Search for the cell housing the specified text and yield its (X, Y) center coordinate. 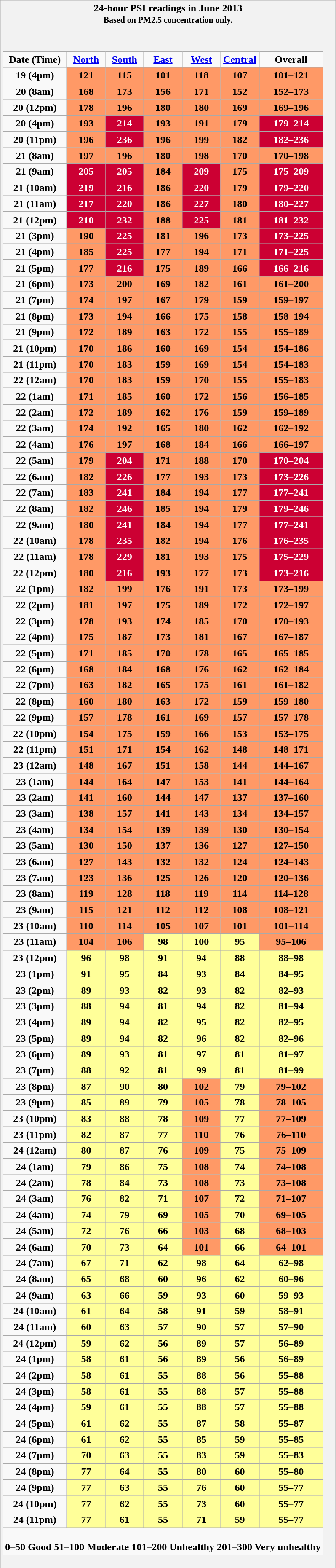
182–236 (291, 140)
24 (4pm) (35, 1407)
24 (1pm) (35, 1359)
219 (86, 188)
81–94 (291, 1006)
246 (125, 508)
24 (3pm) (35, 1391)
166–197 (291, 444)
68–103 (291, 1231)
22 (8am) (35, 508)
24-hour PSI readings in June 2013Based on PM2.5 concentration only. (168, 14)
154–183 (291, 364)
22 (1am) (35, 396)
175–229 (291, 557)
173–199 (291, 589)
23 (4am) (35, 830)
24 (12am) (35, 1151)
Overall (291, 59)
23 (8am) (35, 894)
101–121 (291, 75)
134–157 (291, 814)
20 (8am) (35, 91)
214 (125, 124)
78–105 (291, 1103)
22 (6am) (35, 476)
153–175 (291, 733)
69 (163, 1215)
95–106 (291, 942)
23 (7pm) (35, 1070)
22 (1pm) (35, 589)
232 (125, 220)
198 (201, 156)
210 (86, 220)
173–225 (291, 236)
East (163, 59)
23 (12pm) (35, 958)
21 (9pm) (35, 332)
22 (11am) (35, 557)
24 (7pm) (35, 1455)
165–185 (291, 653)
158–194 (291, 316)
169–196 (291, 108)
73–108 (291, 1183)
106 (125, 942)
170–193 (291, 621)
77–109 (291, 1119)
155–183 (291, 380)
23 (1am) (35, 781)
23 (9am) (35, 910)
82–96 (291, 1038)
22 (11pm) (35, 749)
22 (9pm) (35, 717)
144–167 (291, 765)
Date (Time) (35, 59)
71–107 (291, 1199)
19 (4pm) (35, 75)
159–197 (291, 300)
120 (240, 878)
137–160 (291, 797)
172–197 (291, 605)
97 (201, 1054)
23 (11am) (35, 942)
171–225 (291, 252)
180–227 (291, 204)
76–110 (291, 1135)
23 (3pm) (35, 1006)
152 (240, 91)
22 (6pm) (35, 669)
24 (5am) (35, 1231)
179–214 (291, 124)
23 (4pm) (35, 1022)
22 (7am) (35, 492)
120–136 (291, 878)
179–220 (291, 188)
24 (5pm) (35, 1423)
23 (2pm) (35, 990)
74–108 (291, 1167)
67 (86, 1263)
123 (86, 878)
58–91 (291, 1311)
22 (3pm) (35, 621)
24 (9pm) (35, 1487)
144–164 (291, 781)
181–232 (291, 220)
23 (5pm) (35, 1038)
North (86, 59)
148–171 (291, 749)
22 (2pm) (35, 605)
21 (11pm) (35, 364)
124–143 (291, 862)
101–114 (291, 926)
79–102 (291, 1087)
24 (10pm) (35, 1503)
23 (10am) (35, 926)
75–109 (291, 1151)
236 (125, 140)
204 (125, 460)
22 (7pm) (35, 685)
West (201, 59)
88–98 (291, 958)
164 (125, 781)
62–98 (291, 1263)
125 (163, 878)
24 (2am) (35, 1183)
209 (201, 172)
102 (201, 1087)
161–200 (291, 284)
21 (8pm) (35, 316)
157–178 (291, 717)
24 (3am) (35, 1199)
22 (10am) (35, 541)
21 (9am) (35, 172)
57–90 (291, 1327)
55–87 (291, 1423)
152–173 (291, 91)
22 (4am) (35, 444)
21 (11am) (35, 204)
175–209 (291, 172)
22 (4pm) (35, 637)
24 (12pm) (35, 1343)
23 (11pm) (35, 1135)
24 (2pm) (35, 1375)
21 (12pm) (35, 220)
176–235 (291, 541)
22 (8pm) (35, 701)
69–105 (291, 1215)
24 (10am) (35, 1311)
166–216 (291, 268)
99 (201, 1070)
55–80 (291, 1471)
22 (9am) (35, 524)
162–192 (291, 428)
161–182 (291, 685)
170–204 (291, 460)
23 (8pm) (35, 1087)
22 (12am) (35, 380)
155–189 (291, 332)
64–101 (291, 1247)
150 (125, 846)
22 (2am) (35, 412)
24 (9am) (35, 1295)
192 (125, 428)
22 (12pm) (35, 573)
23 (6am) (35, 862)
22 (3am) (35, 428)
162–184 (291, 669)
200 (125, 284)
114–128 (291, 894)
55–85 (291, 1439)
159–189 (291, 412)
138 (86, 814)
21 (3pm) (35, 236)
130–154 (291, 830)
167–187 (291, 637)
59–93 (291, 1295)
154–186 (291, 348)
156–185 (291, 396)
24 (4am) (35, 1215)
23 (6pm) (35, 1054)
60–96 (291, 1279)
124 (240, 862)
170–198 (291, 156)
24 (11pm) (35, 1520)
24 (6am) (35, 1247)
20 (4pm) (35, 124)
22 (5am) (35, 460)
55–83 (291, 1455)
20 (11pm) (35, 140)
65 (86, 1279)
100 (201, 942)
104 (86, 942)
179–246 (291, 508)
21 (7pm) (35, 300)
23 (3am) (35, 814)
229 (125, 557)
23 (10pm) (35, 1119)
126 (201, 878)
235 (125, 541)
190 (86, 236)
24 (8pm) (35, 1471)
20 (12pm) (35, 108)
187 (125, 637)
86 (125, 1167)
92 (125, 1070)
0–50 Good 51–100 Moderate 101–200 Unhealthy 201–300 Very unhealthy (163, 1541)
173–226 (291, 476)
23 (9pm) (35, 1103)
South (125, 59)
21 (8am) (35, 156)
127–150 (291, 846)
173–216 (291, 573)
108–121 (291, 910)
24 (7am) (35, 1263)
227 (201, 204)
217 (86, 204)
21 (4pm) (35, 252)
21 (6pm) (35, 284)
23 (12am) (35, 765)
128 (125, 894)
159–180 (291, 701)
81–99 (291, 1070)
21 (10am) (35, 188)
82–93 (291, 990)
84–95 (291, 974)
23 (1pm) (35, 974)
24 (6pm) (35, 1439)
22 (10pm) (35, 733)
24 (11am) (35, 1327)
21 (5pm) (35, 268)
23 (2am) (35, 797)
103 (201, 1231)
23 (7am) (35, 878)
22 (5pm) (35, 653)
82–95 (291, 1022)
24 (1am) (35, 1167)
24 (8am) (35, 1279)
21 (10pm) (35, 348)
Central (240, 59)
23 (5am) (35, 846)
81–97 (291, 1054)
226 (125, 476)
